Provide the (X, Y) coordinate of the cell's center where the given text is located.  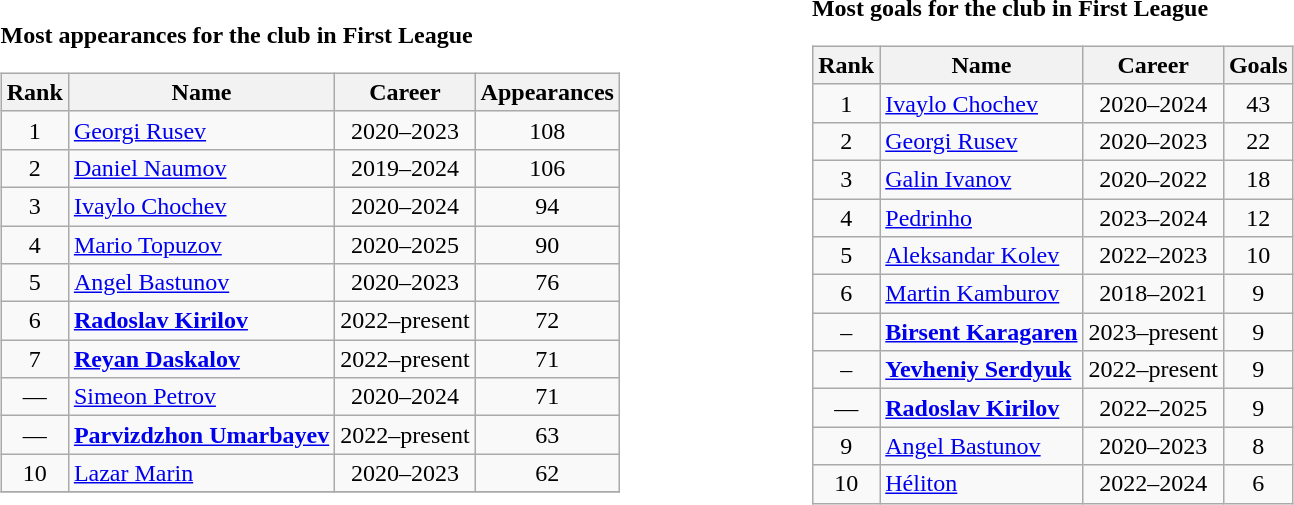
106 (547, 168)
2023–present (1153, 332)
72 (547, 321)
Lazar Marin (201, 473)
94 (547, 206)
Simeon Petrov (201, 397)
2020–2025 (405, 245)
Goals (1258, 65)
Héliton (982, 484)
Galin Ivanov (982, 179)
8 (1258, 446)
2022–2024 (1153, 484)
2022–2023 (1153, 256)
43 (1258, 103)
2019–2024 (405, 168)
22 (1258, 141)
7 (34, 359)
2018–2021 (1153, 294)
62 (547, 473)
Reyan Daskalov (201, 359)
Martin Kamburov (982, 294)
Aleksandar Kolev (982, 256)
Pedrinho (982, 217)
90 (547, 245)
2020–2022 (1153, 179)
18 (1258, 179)
Appearances (547, 92)
63 (547, 435)
76 (547, 283)
Parvizdzhon Umarbayev (201, 435)
Mario Topuzov (201, 245)
2022–2025 (1153, 408)
2023–2024 (1153, 217)
108 (547, 130)
Daniel Naumov (201, 168)
Birsent Karagaren (982, 332)
12 (1258, 217)
Yevheniy Serdyuk (982, 370)
